For the text-containing cell, return its midpoint in [X, Y] coordinate format. 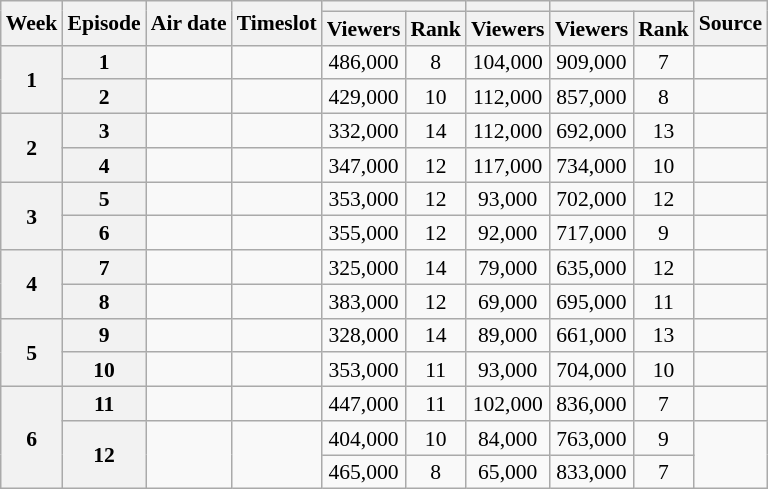
383,000 [364, 301]
404,000 [364, 438]
332,000 [364, 131]
465,000 [364, 472]
79,000 [508, 267]
833,000 [592, 472]
692,000 [592, 131]
763,000 [592, 438]
695,000 [592, 301]
661,000 [592, 335]
117,000 [508, 165]
65,000 [508, 472]
Episode [104, 23]
102,000 [508, 404]
Source [730, 23]
89,000 [508, 335]
325,000 [364, 267]
Timeslot [277, 23]
429,000 [364, 97]
347,000 [364, 165]
447,000 [364, 404]
328,000 [364, 335]
104,000 [508, 62]
717,000 [592, 233]
Week [32, 23]
704,000 [592, 370]
355,000 [364, 233]
635,000 [592, 267]
702,000 [592, 199]
734,000 [592, 165]
92,000 [508, 233]
Air date [189, 23]
84,000 [508, 438]
909,000 [592, 62]
69,000 [508, 301]
857,000 [592, 97]
836,000 [592, 404]
486,000 [364, 62]
